Search for the cell housing the specified text and yield its [X, Y] center coordinate. 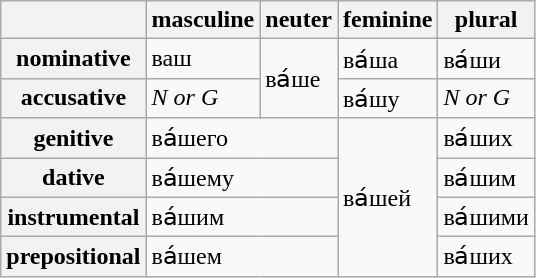
plural [486, 20]
ва́ши [486, 59]
dative [74, 178]
ва́шего [242, 138]
feminine [388, 20]
ва́ше [299, 78]
genitive [74, 138]
masculine [203, 20]
instrumental [74, 217]
ва́ша [388, 59]
neuter [299, 20]
ваш [203, 59]
ва́шему [242, 178]
accusative [74, 98]
ва́шей [388, 197]
ва́шу [388, 98]
ва́шем [242, 257]
prepositional [74, 257]
ва́шими [486, 217]
nominative [74, 59]
